Pinpoint the cell where the given text exists, returning its (x, y) midpoint coordinate. 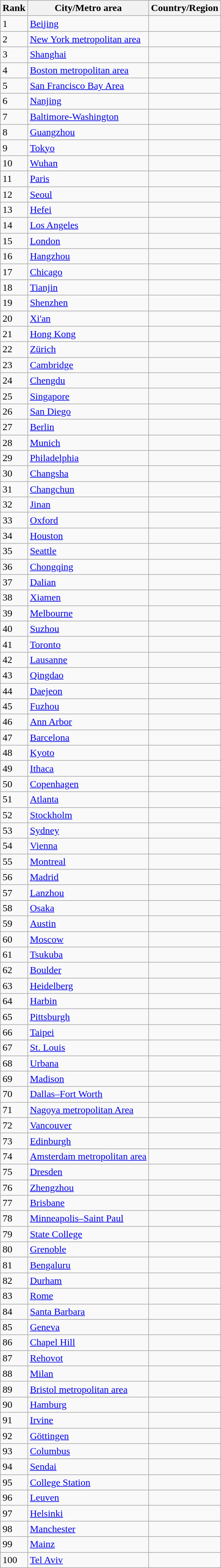
Suzhou (88, 629)
Country/Region (184, 8)
72 (14, 1125)
51 (14, 799)
Fuzhou (88, 707)
Tianjin (88, 287)
Minneapolis–Saint Paul (88, 1219)
20 (14, 318)
78 (14, 1219)
Qingdao (88, 675)
7 (14, 117)
Kyoto (88, 753)
64 (14, 1001)
State College (88, 1234)
Beijing (88, 24)
Ithaca (88, 769)
42 (14, 660)
Moscow (88, 939)
86 (14, 1343)
85 (14, 1327)
38 (14, 598)
Boulder (88, 970)
Madison (88, 1079)
Hefei (88, 210)
Heidelberg (88, 986)
36 (14, 567)
Daejeon (88, 691)
27 (14, 427)
Rank (14, 8)
89 (14, 1389)
Chongqing (88, 567)
Rehovot (88, 1358)
College Station (88, 1482)
Hong Kong (88, 334)
31 (14, 489)
Vienna (88, 846)
57 (14, 892)
1 (14, 24)
84 (14, 1312)
Atlanta (88, 799)
34 (14, 536)
Grenoble (88, 1250)
Vancouver (88, 1125)
41 (14, 644)
Sydney (88, 830)
28 (14, 442)
Cambridge (88, 365)
43 (14, 675)
40 (14, 629)
21 (14, 334)
Montreal (88, 861)
74 (14, 1156)
77 (14, 1203)
12 (14, 194)
Houston (88, 536)
62 (14, 970)
93 (14, 1451)
Singapore (88, 396)
19 (14, 303)
Amsterdam metropolitan area (88, 1156)
St. Louis (88, 1048)
Baltimore-Washington (88, 117)
39 (14, 613)
Urbana (88, 1063)
24 (14, 380)
Boston metropolitan area (88, 70)
29 (14, 458)
80 (14, 1250)
Chicago (88, 272)
Columbus (88, 1451)
81 (14, 1265)
46 (14, 722)
London (88, 241)
55 (14, 861)
92 (14, 1435)
61 (14, 955)
Barcelona (88, 738)
Edinburgh (88, 1141)
Rome (88, 1296)
Stockholm (88, 815)
Philadelphia (88, 458)
Seoul (88, 194)
4 (14, 70)
94 (14, 1467)
Melbourne (88, 613)
Milan (88, 1374)
18 (14, 287)
Geneva (88, 1327)
16 (14, 256)
Xi'an (88, 318)
95 (14, 1482)
San Francisco Bay Area (88, 86)
Nanjing (88, 101)
Bristol metropolitan area (88, 1389)
83 (14, 1296)
Göttingen (88, 1435)
Hangzhou (88, 256)
100 (14, 1560)
82 (14, 1281)
30 (14, 474)
70 (14, 1094)
25 (14, 396)
67 (14, 1048)
Seattle (88, 551)
New York metropolitan area (88, 39)
Durham (88, 1281)
Changsha (88, 474)
50 (14, 784)
71 (14, 1110)
Taipei (88, 1032)
Dallas–Fort Worth (88, 1094)
Madrid (88, 877)
90 (14, 1405)
98 (14, 1529)
Helsinki (88, 1513)
Tsukuba (88, 955)
14 (14, 225)
5 (14, 86)
Pittsburgh (88, 1017)
2 (14, 39)
33 (14, 520)
13 (14, 210)
Shanghai (88, 55)
79 (14, 1234)
Jinan (88, 505)
97 (14, 1513)
Ann Arbor (88, 722)
Mainz (88, 1544)
Lanzhou (88, 892)
Sendai (88, 1467)
City/Metro area (88, 8)
Tokyo (88, 148)
59 (14, 923)
Shenzhen (88, 303)
37 (14, 582)
Bengaluru (88, 1265)
35 (14, 551)
Paris (88, 179)
Irvine (88, 1420)
Copenhagen (88, 784)
52 (14, 815)
44 (14, 691)
San Diego (88, 411)
Nagoya metropolitan Area (88, 1110)
76 (14, 1188)
87 (14, 1358)
6 (14, 101)
56 (14, 877)
22 (14, 349)
23 (14, 365)
32 (14, 505)
Tel Aviv (88, 1560)
Guangzhou (88, 132)
58 (14, 908)
Hamburg (88, 1405)
73 (14, 1141)
Dresden (88, 1172)
Austin (88, 923)
96 (14, 1498)
Santa Barbara (88, 1312)
9 (14, 148)
Brisbane (88, 1203)
68 (14, 1063)
99 (14, 1544)
Leuven (88, 1498)
47 (14, 738)
49 (14, 769)
Zhengzhou (88, 1188)
Oxford (88, 520)
10 (14, 163)
69 (14, 1079)
Dalian (88, 582)
48 (14, 753)
Lausanne (88, 660)
54 (14, 846)
Changchun (88, 489)
65 (14, 1017)
26 (14, 411)
Los Angeles (88, 225)
63 (14, 986)
3 (14, 55)
17 (14, 272)
Zürich (88, 349)
66 (14, 1032)
Wuhan (88, 163)
Toronto (88, 644)
53 (14, 830)
Chapel Hill (88, 1343)
91 (14, 1420)
Chengdu (88, 380)
60 (14, 939)
75 (14, 1172)
Manchester (88, 1529)
Berlin (88, 427)
Munich (88, 442)
11 (14, 179)
8 (14, 132)
15 (14, 241)
88 (14, 1374)
Xiamen (88, 598)
Harbin (88, 1001)
45 (14, 707)
Osaka (88, 908)
